Return the (x, y) coordinate for the center point of the cell that contains the specified text.  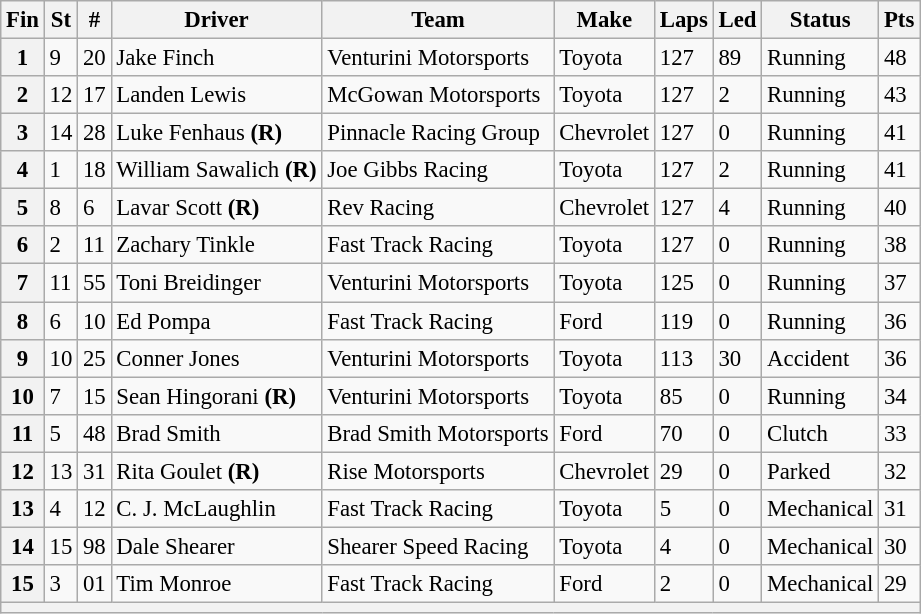
William Sawalich (R) (216, 170)
Brad Smith (216, 433)
Make (604, 20)
33 (900, 433)
20 (94, 58)
Toni Breidinger (216, 283)
Led (738, 20)
Clutch (820, 433)
32 (900, 471)
119 (684, 321)
Pinnacle Racing Group (438, 133)
Driver (216, 20)
43 (900, 95)
Accident (820, 358)
Tim Monroe (216, 584)
Shearer Speed Racing (438, 546)
Status (820, 20)
Landen Lewis (216, 95)
Dale Shearer (216, 546)
Zachary Tinkle (216, 245)
89 (738, 58)
Fin (23, 20)
34 (900, 396)
01 (94, 584)
40 (900, 208)
17 (94, 95)
Sean Hingorani (R) (216, 396)
C. J. McLaughlin (216, 509)
Rev Racing (438, 208)
Rise Motorsports (438, 471)
85 (684, 396)
Rita Goulet (R) (216, 471)
Pts (900, 20)
113 (684, 358)
St (60, 20)
70 (684, 433)
Joe Gibbs Racing (438, 170)
Luke Fenhaus (R) (216, 133)
Brad Smith Motorsports (438, 433)
18 (94, 170)
125 (684, 283)
Ed Pompa (216, 321)
28 (94, 133)
Laps (684, 20)
38 (900, 245)
25 (94, 358)
Conner Jones (216, 358)
Parked (820, 471)
98 (94, 546)
McGowan Motorsports (438, 95)
37 (900, 283)
Lavar Scott (R) (216, 208)
Team (438, 20)
# (94, 20)
Jake Finch (216, 58)
55 (94, 283)
